Return [X, Y] of the center of cell containing provided text 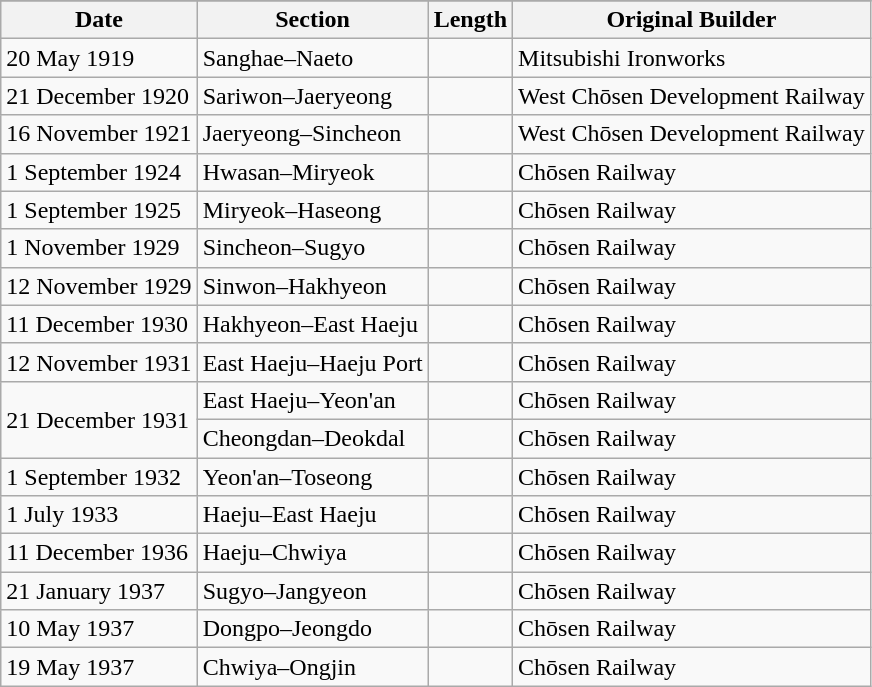
Sanghae–Naeto [312, 58]
Length [470, 20]
19 May 1937 [99, 667]
11 December 1930 [99, 324]
Haeju–East Haeju [312, 515]
Haeju–Chwiya [312, 553]
10 May 1937 [99, 629]
East Haeju–Haeju Port [312, 362]
Chwiya–Ongjin [312, 667]
1 November 1929 [99, 248]
Sincheon–Sugyo [312, 248]
21 December 1931 [99, 419]
Jaeryeong–Sincheon [312, 134]
11 December 1936 [99, 553]
21 December 1920 [99, 96]
Hwasan–Miryeok [312, 172]
Sariwon–Jaeryeong [312, 96]
1 July 1933 [99, 515]
Cheongdan–Deokdal [312, 438]
Yeon'an–Toseong [312, 477]
Sugyo–Jangyeon [312, 591]
Date [99, 20]
Original Builder [692, 20]
21 January 1937 [99, 591]
Miryeok–Haseong [312, 210]
12 November 1929 [99, 286]
16 November 1921 [99, 134]
12 November 1931 [99, 362]
Section [312, 20]
20 May 1919 [99, 58]
Sinwon–Hakhyeon [312, 286]
Hakhyeon–East Haeju [312, 324]
Dongpo–Jeongdo [312, 629]
East Haeju–Yeon'an [312, 400]
1 September 1925 [99, 210]
1 September 1924 [99, 172]
Mitsubishi Ironworks [692, 58]
1 September 1932 [99, 477]
